For the text-containing cell, return its midpoint in [X, Y] coordinate format. 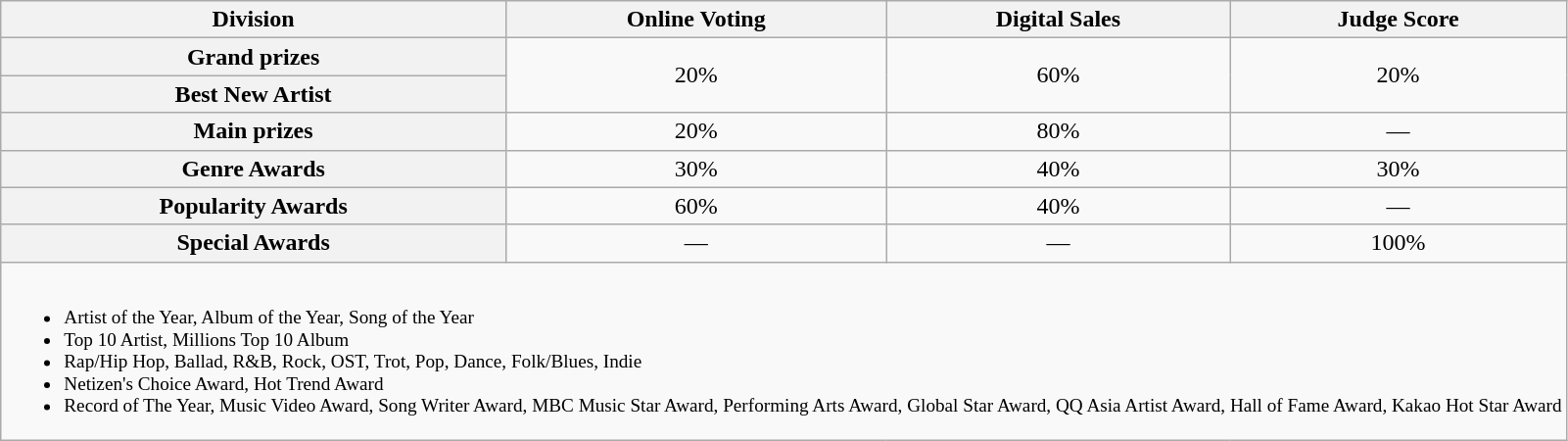
Judge Score [1399, 20]
Best New Artist [254, 94]
Digital Sales [1058, 20]
Genre Awards [254, 169]
Main prizes [254, 131]
Online Voting [695, 20]
Grand prizes [254, 57]
Popularity Awards [254, 206]
Special Awards [254, 243]
100% [1399, 243]
80% [1058, 131]
Division [254, 20]
